Return (X, Y) of the center of cell containing provided text 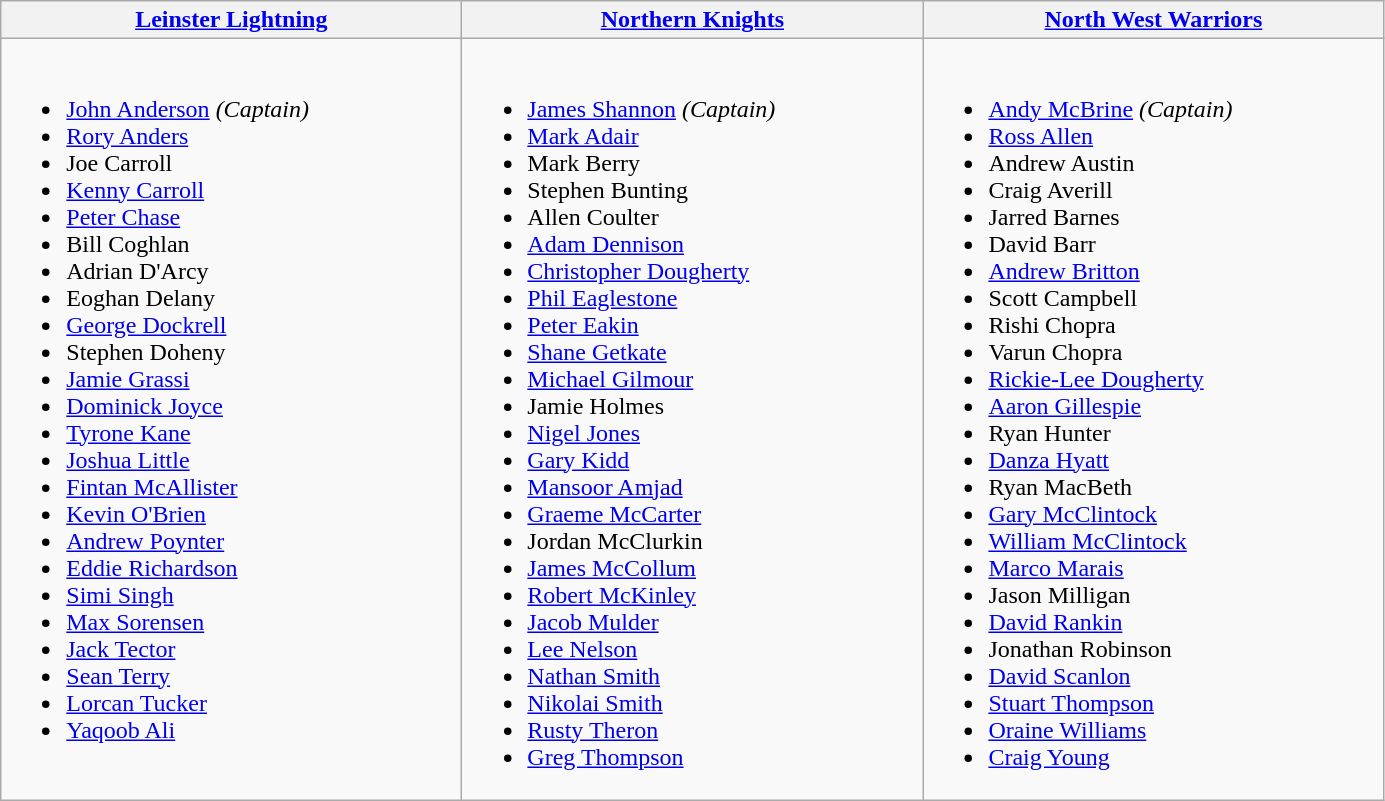
North West Warriors (1154, 20)
Northern Knights (692, 20)
Leinster Lightning (232, 20)
